Output the [X, Y] coordinate of the center of the cell containing the given text.  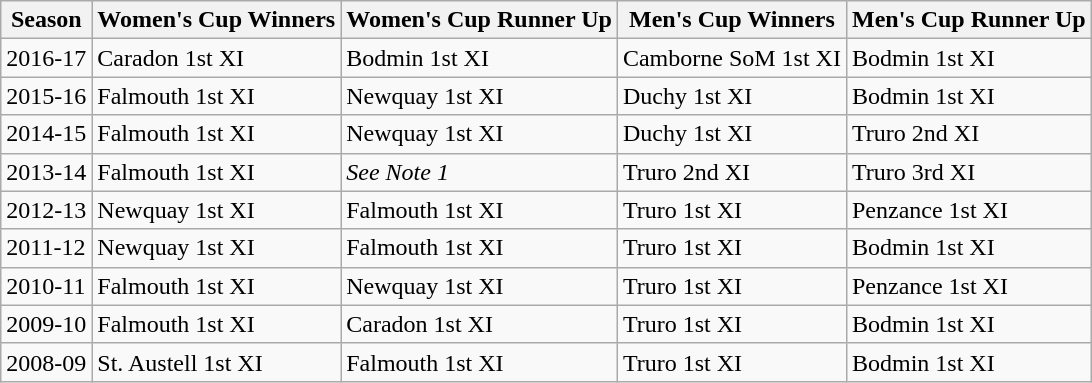
2013-14 [46, 172]
2011-12 [46, 248]
2010-11 [46, 286]
Men's Cup Runner Up [968, 20]
St. Austell 1st XI [216, 362]
Truro 3rd XI [968, 172]
See Note 1 [480, 172]
Men's Cup Winners [732, 20]
Camborne SoM 1st XI [732, 58]
2016-17 [46, 58]
Women's Cup Runner Up [480, 20]
2015-16 [46, 96]
2012-13 [46, 210]
2014-15 [46, 134]
2009-10 [46, 324]
2008-09 [46, 362]
Season [46, 20]
Women's Cup Winners [216, 20]
